Search for the cell housing the specified text and yield its (x, y) center coordinate. 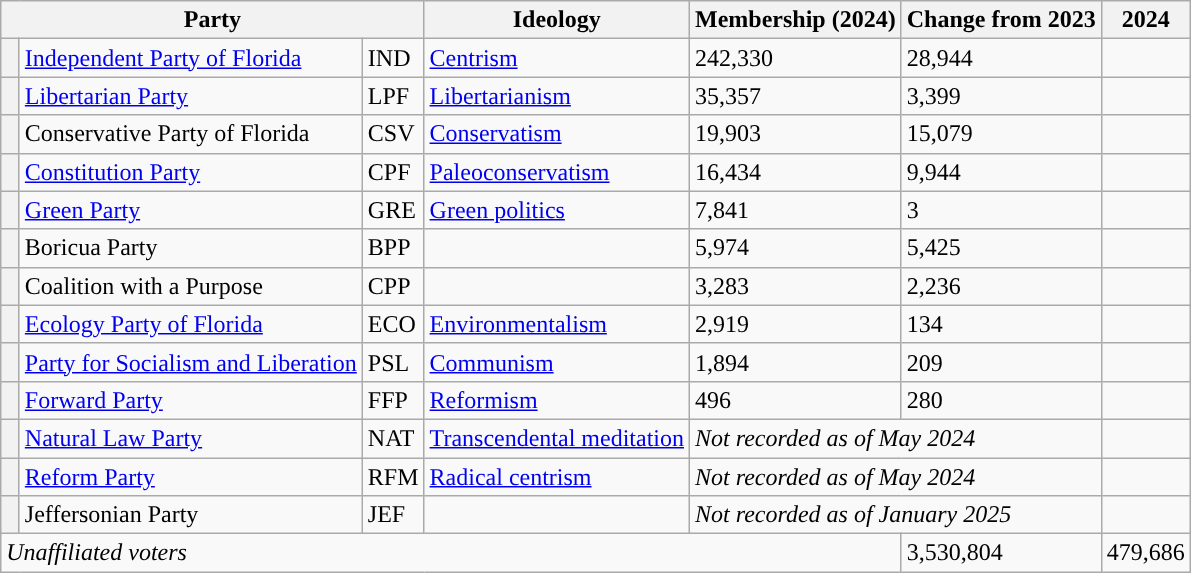
3 (1001, 210)
Transcendental meditation (556, 438)
Unaffiliated voters (451, 553)
19,903 (796, 134)
Forward Party (190, 400)
Party (212, 20)
PSL (393, 362)
ECO (393, 324)
NAT (393, 438)
134 (1001, 324)
Membership (2024) (796, 20)
479,686 (1146, 553)
Paleoconservatism (556, 172)
RFM (393, 477)
7,841 (796, 210)
Conservatism (556, 134)
2,236 (1001, 286)
BPP (393, 248)
Environmentalism (556, 324)
Centrism (556, 58)
35,357 (796, 96)
9,944 (1001, 172)
Radical centrism (556, 477)
Constitution Party (190, 172)
3,399 (1001, 96)
CPP (393, 286)
2024 (1146, 20)
5,974 (796, 248)
2,919 (796, 324)
Boricua Party (190, 248)
Libertarianism (556, 96)
28,944 (1001, 58)
Reform Party (190, 477)
CSV (393, 134)
209 (1001, 362)
LPF (393, 96)
Independent Party of Florida (190, 58)
JEF (393, 515)
Ideology (556, 20)
Coalition with a Purpose (190, 286)
3,283 (796, 286)
IND (393, 58)
Green Party (190, 210)
Change from 2023 (1001, 20)
Jeffersonian Party (190, 515)
280 (1001, 400)
1,894 (796, 362)
FFP (393, 400)
5,425 (1001, 248)
Natural Law Party (190, 438)
Party for Socialism and Liberation (190, 362)
Conservative Party of Florida (190, 134)
Libertarian Party (190, 96)
Communism (556, 362)
GRE (393, 210)
3,530,804 (1001, 553)
Ecology Party of Florida (190, 324)
496 (796, 400)
Not recorded as of January 2025 (896, 515)
CPF (393, 172)
Reformism (556, 400)
15,079 (1001, 134)
16,434 (796, 172)
242,330 (796, 58)
Green politics (556, 210)
